Detect which cell encompasses the target text, then output its (x, y) center coordinate. 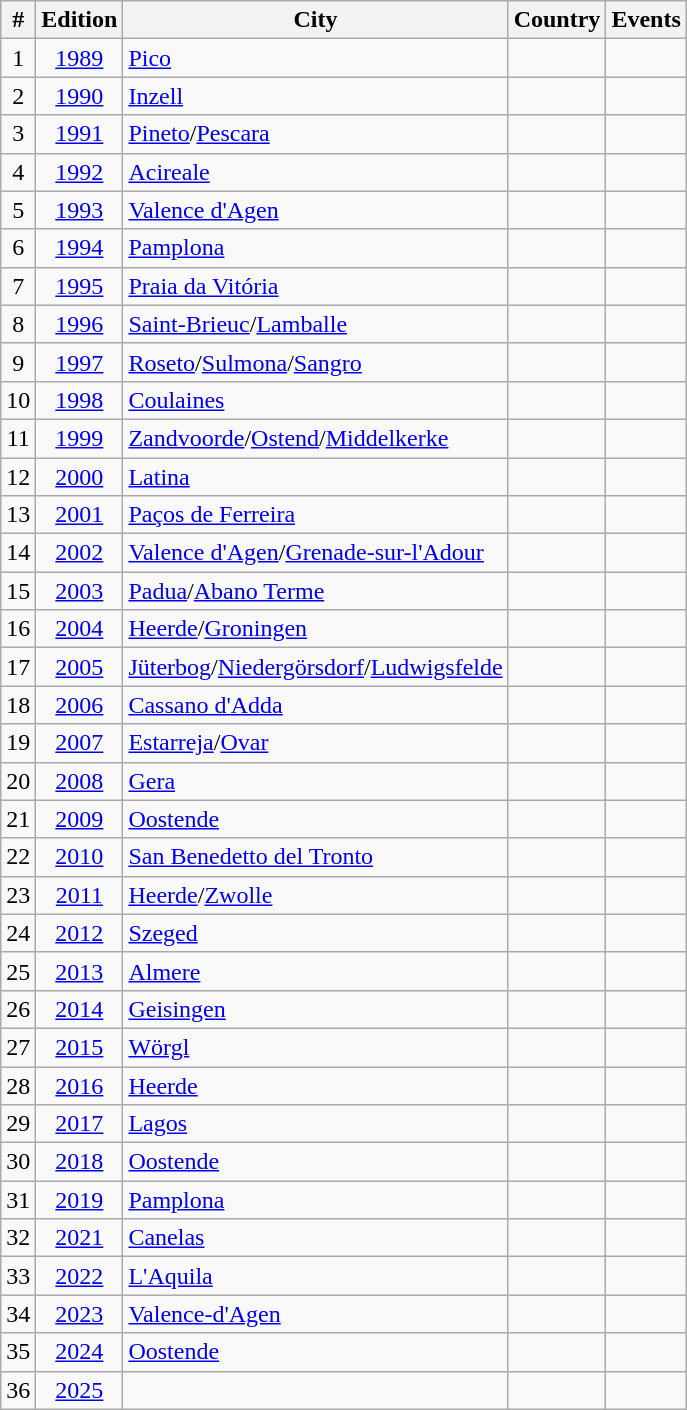
2025 (80, 1390)
Roseto/Sulmona/Sangro (316, 362)
Valence d'Agen/Grenade-sur-l'Adour (316, 553)
1991 (80, 134)
Estarreja/Ovar (316, 743)
2000 (80, 477)
26 (18, 1009)
28 (18, 1085)
Gera (316, 781)
1997 (80, 362)
15 (18, 591)
29 (18, 1124)
6 (18, 248)
2015 (80, 1047)
Inzell (316, 96)
2003 (80, 591)
Valence d'Agen (316, 210)
27 (18, 1047)
30 (18, 1162)
36 (18, 1390)
24 (18, 933)
Canelas (316, 1238)
1 (18, 58)
City (316, 20)
Lagos (316, 1124)
Heerde/Groningen (316, 629)
25 (18, 971)
22 (18, 857)
Cassano d'Adda (316, 705)
32 (18, 1238)
Almere (316, 971)
Edition (80, 20)
14 (18, 553)
3 (18, 134)
# (18, 20)
17 (18, 667)
2008 (80, 781)
1990 (80, 96)
1994 (80, 248)
11 (18, 438)
L'Aquila (316, 1276)
8 (18, 324)
2013 (80, 971)
31 (18, 1200)
16 (18, 629)
5 (18, 210)
Coulaines (316, 400)
Paços de Ferreira (316, 515)
2002 (80, 553)
18 (18, 705)
20 (18, 781)
2024 (80, 1352)
Acireale (316, 172)
1999 (80, 438)
21 (18, 819)
2012 (80, 933)
Szeged (316, 933)
13 (18, 515)
1989 (80, 58)
2014 (80, 1009)
34 (18, 1314)
Valence-d'Agen (316, 1314)
1992 (80, 172)
23 (18, 895)
Heerde (316, 1085)
9 (18, 362)
2010 (80, 857)
Praia da Vitória (316, 286)
2021 (80, 1238)
2022 (80, 1276)
12 (18, 477)
2006 (80, 705)
4 (18, 172)
33 (18, 1276)
Jüterbog/Niedergörsdorf/Ludwigsfelde (316, 667)
2023 (80, 1314)
2009 (80, 819)
Saint-Brieuc/Lamballe (316, 324)
Zandvoorde/Ostend/Middelkerke (316, 438)
Wörgl (316, 1047)
19 (18, 743)
2011 (80, 895)
2 (18, 96)
San Benedetto del Tronto (316, 857)
Latina (316, 477)
7 (18, 286)
2001 (80, 515)
Events (646, 20)
1993 (80, 210)
Pico (316, 58)
Geisingen (316, 1009)
Padua/Abano Terme (316, 591)
10 (18, 400)
2017 (80, 1124)
2007 (80, 743)
1998 (80, 400)
1995 (80, 286)
Heerde/Zwolle (316, 895)
2005 (80, 667)
2019 (80, 1200)
Country (557, 20)
Pineto/Pescara (316, 134)
1996 (80, 324)
2018 (80, 1162)
2016 (80, 1085)
35 (18, 1352)
2004 (80, 629)
